Identify which cell holds the provided text, then report its (x, y) central coordinate. 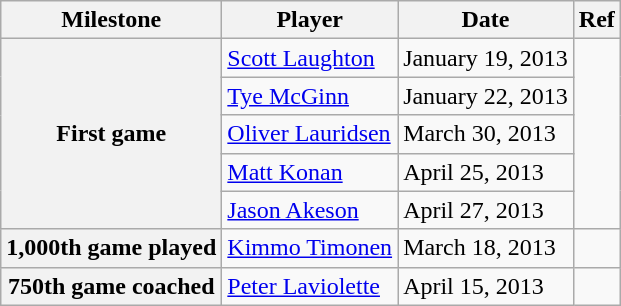
April 27, 2013 (486, 210)
Scott Laughton (310, 58)
January 19, 2013 (486, 58)
Jason Akeson (310, 210)
1,000th game played (112, 248)
Milestone (112, 20)
Kimmo Timonen (310, 248)
Oliver Lauridsen (310, 134)
Peter Laviolette (310, 286)
Matt Konan (310, 172)
March 30, 2013 (486, 134)
Player (310, 20)
Tye McGinn (310, 96)
First game (112, 134)
750th game coached (112, 286)
April 15, 2013 (486, 286)
Date (486, 20)
Ref (596, 20)
March 18, 2013 (486, 248)
April 25, 2013 (486, 172)
January 22, 2013 (486, 96)
